Detect which cell encompasses the target text, then output its (x, y) center coordinate. 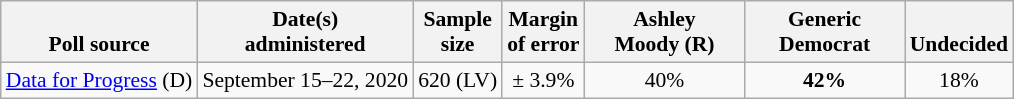
September 15–22, 2020 (305, 80)
AshleyMoody (R) (664, 32)
Date(s)administered (305, 32)
Undecided (959, 32)
Poll source (100, 32)
18% (959, 80)
42% (825, 80)
620 (LV) (458, 80)
Samplesize (458, 32)
GenericDemocrat (825, 32)
40% (664, 80)
Marginof error (543, 32)
Data for Progress (D) (100, 80)
± 3.9% (543, 80)
